Capture the cell that displays the provided text and extract its (x, y) central coordinate. 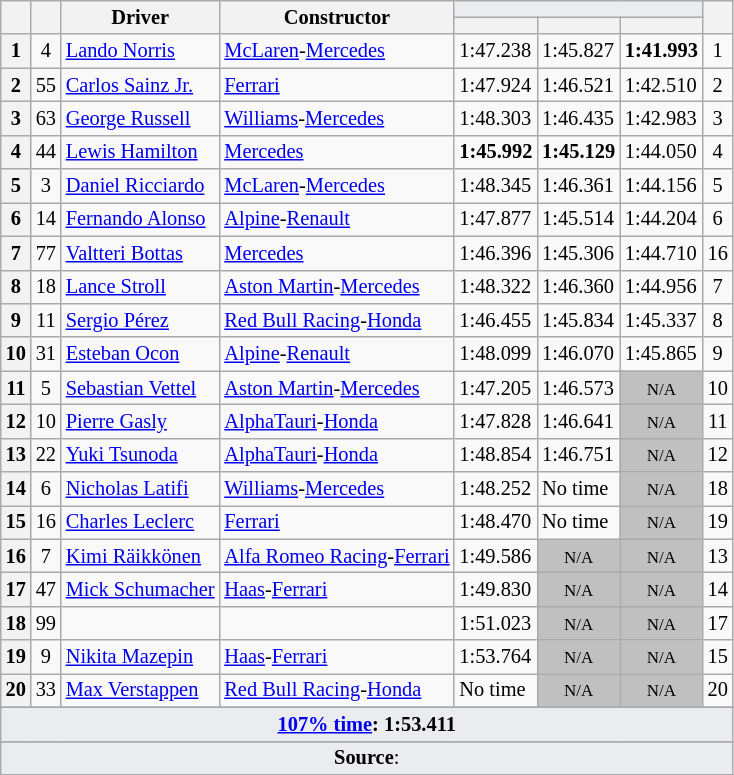
1:46.070 (578, 354)
1:45.514 (578, 219)
1:47.238 (496, 51)
1:46.361 (578, 186)
1:48.470 (496, 522)
1:47.877 (496, 219)
1:46.396 (496, 253)
1:42.983 (662, 118)
1:47.828 (496, 421)
1:45.337 (662, 320)
1:46.360 (578, 287)
George Russell (140, 118)
1:48.099 (496, 354)
1:45.834 (578, 320)
Constructor (336, 17)
1:47.924 (496, 85)
Lando Norris (140, 51)
33 (46, 690)
1:48.252 (496, 489)
1:53.764 (496, 657)
1:45.827 (578, 51)
1:45.992 (496, 152)
Source: (367, 758)
1:46.751 (578, 455)
55 (46, 85)
1:44.156 (662, 186)
Max Verstappen (140, 690)
1:46.455 (496, 320)
Valtteri Bottas (140, 253)
Fernando Alonso (140, 219)
63 (46, 118)
Carlos Sainz Jr. (140, 85)
1:45.129 (578, 152)
1:46.573 (578, 388)
99 (46, 623)
Charles Leclerc (140, 522)
31 (46, 354)
1:48.854 (496, 455)
47 (46, 589)
Alfa Romeo Racing-Ferrari (336, 556)
Sergio Pérez (140, 320)
Esteban Ocon (140, 354)
Daniel Ricciardo (140, 186)
Lewis Hamilton (140, 152)
Nikita Mazepin (140, 657)
1:42.510 (662, 85)
1:44.204 (662, 219)
1:41.993 (662, 51)
1:48.345 (496, 186)
Sebastian Vettel (140, 388)
1:46.641 (578, 421)
1:48.303 (496, 118)
1:48.322 (496, 287)
1:44.710 (662, 253)
Yuki Tsunoda (140, 455)
Lance Stroll (140, 287)
1:49.830 (496, 589)
Pierre Gasly (140, 421)
Driver (140, 17)
Mick Schumacher (140, 589)
1:46.435 (578, 118)
1:51.023 (496, 623)
77 (46, 253)
44 (46, 152)
Kimi Räikkönen (140, 556)
1:47.205 (496, 388)
1:45.306 (578, 253)
107% time: 1:53.411 (367, 724)
1:44.956 (662, 287)
1:49.586 (496, 556)
1:46.521 (578, 85)
1:44.050 (662, 152)
1:45.865 (662, 354)
22 (46, 455)
Nicholas Latifi (140, 489)
